Identify which cell holds the provided text, then report its [x, y] central coordinate. 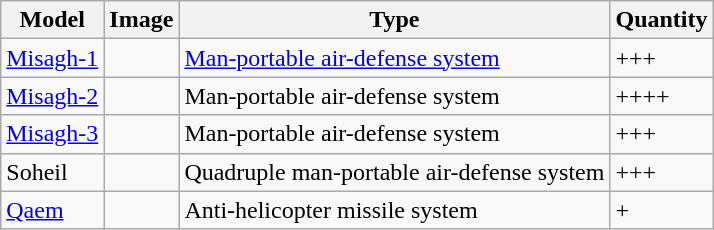
Misagh-1 [52, 58]
Quantity [662, 20]
Type [394, 20]
Misagh-2 [52, 96]
++++ [662, 96]
Image [142, 20]
Misagh-3 [52, 134]
Soheil [52, 172]
Anti-helicopter missile system [394, 210]
Qaem [52, 210]
Quadruple man-portable air-defense system [394, 172]
Model [52, 20]
+ [662, 210]
